Locate the cell with the specified text and output its (x, y) center coordinate. 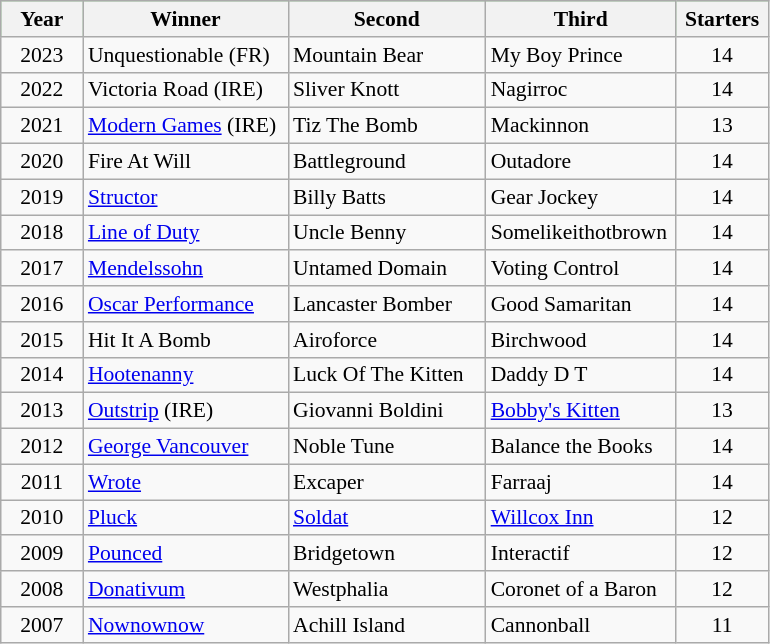
Hootenanny (186, 375)
Modern Games (IRE) (186, 126)
2008 (42, 589)
2016 (42, 304)
2015 (42, 340)
Third (581, 19)
11 (722, 625)
2012 (42, 447)
Gear Jockey (581, 197)
Giovanni Boldini (387, 411)
Tiz The Bomb (387, 126)
2021 (42, 126)
2014 (42, 375)
Sliver Knott (387, 90)
Uncle Benny (387, 233)
2018 (42, 233)
Year (42, 19)
Nagirroc (581, 90)
Westphalia (387, 589)
Wrote (186, 482)
2020 (42, 162)
Interactif (581, 554)
Farraaj (581, 482)
Fire At Will (186, 162)
2009 (42, 554)
Mendelssohn (186, 269)
Outadore (581, 162)
Victoria Road (IRE) (186, 90)
Nownownow (186, 625)
2010 (42, 518)
Billy Batts (387, 197)
Balance the Books (581, 447)
Structor (186, 197)
Coronet of a Baron (581, 589)
Winner (186, 19)
Mountain Bear (387, 55)
Line of Duty (186, 233)
Airoforce (387, 340)
Daddy D T (581, 375)
2019 (42, 197)
Luck Of The Kitten (387, 375)
Good Samaritan (581, 304)
Second (387, 19)
Donativum (186, 589)
Voting Control (581, 269)
Excaper (387, 482)
Pluck (186, 518)
Hit It A Bomb (186, 340)
2022 (42, 90)
2011 (42, 482)
Starters (722, 19)
Somelikeithotbrown (581, 233)
Bobby's Kitten (581, 411)
Pounced (186, 554)
2007 (42, 625)
Willcox Inn (581, 518)
Lancaster Bomber (387, 304)
Bridgetown (387, 554)
Battleground (387, 162)
2013 (42, 411)
Noble Tune (387, 447)
Outstrip (IRE) (186, 411)
Unquestionable (FR) (186, 55)
Cannonball (581, 625)
Untamed Domain (387, 269)
Oscar Performance (186, 304)
Soldat (387, 518)
Birchwood (581, 340)
2023 (42, 55)
2017 (42, 269)
George Vancouver (186, 447)
Achill Island (387, 625)
My Boy Prince (581, 55)
Mackinnon (581, 126)
